For the text-containing cell, return its midpoint in (X, Y) coordinate format. 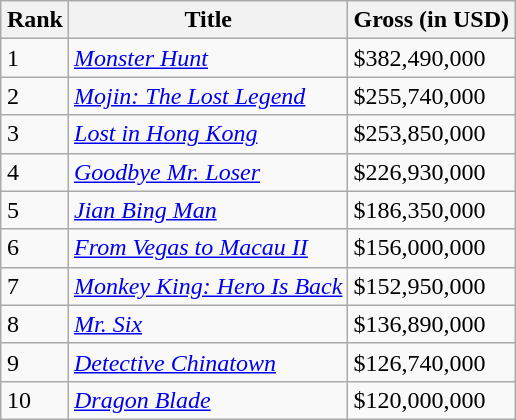
10 (34, 400)
Detective Chinatown (208, 362)
From Vegas to Macau II (208, 248)
$255,740,000 (432, 96)
$382,490,000 (432, 58)
1 (34, 58)
7 (34, 286)
9 (34, 362)
$136,890,000 (432, 324)
2 (34, 96)
6 (34, 248)
$253,850,000 (432, 134)
$120,000,000 (432, 400)
Jian Bing Man (208, 210)
Dragon Blade (208, 400)
Mojin: The Lost Legend (208, 96)
4 (34, 172)
Mr. Six (208, 324)
5 (34, 210)
Goodbye Mr. Loser (208, 172)
3 (34, 134)
$126,740,000 (432, 362)
$186,350,000 (432, 210)
Lost in Hong Kong (208, 134)
$152,950,000 (432, 286)
Rank (34, 20)
Monster Hunt (208, 58)
$156,000,000 (432, 248)
$226,930,000 (432, 172)
Gross (in USD) (432, 20)
Monkey King: Hero Is Back (208, 286)
8 (34, 324)
Title (208, 20)
